Provide the (x, y) coordinate of the cell's center where the given text is located.  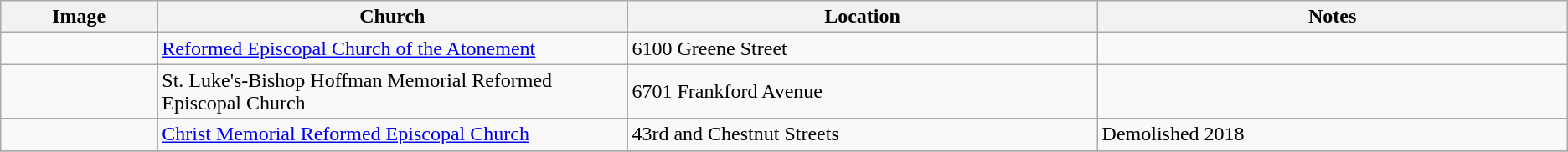
43rd and Chestnut Streets (863, 134)
Image (79, 17)
Reformed Episcopal Church of the Atonement (392, 48)
6100 Greene Street (863, 48)
St. Luke's-Bishop Hoffman Memorial Reformed Episcopal Church (392, 92)
6701 Frankford Avenue (863, 92)
Location (863, 17)
Christ Memorial Reformed Episcopal Church (392, 134)
Demolished 2018 (1332, 134)
Church (392, 17)
Notes (1332, 17)
